From the cell containing the given text, extract its center point as [x, y] coordinate. 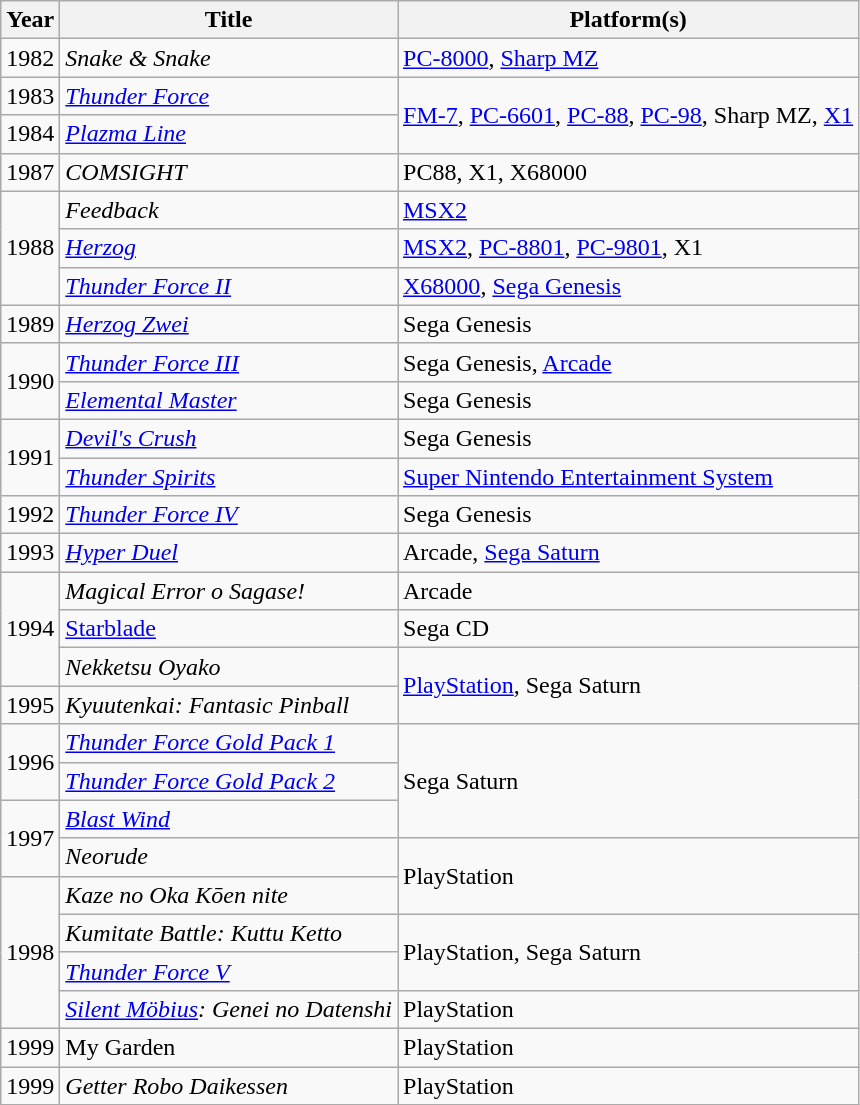
Silent Möbius: Genei no Datenshi [229, 1009]
1991 [30, 457]
1984 [30, 134]
Blast Wind [229, 819]
1982 [30, 58]
MSX2, PC-8801, PC-9801, X1 [628, 248]
1990 [30, 381]
1994 [30, 629]
1989 [30, 324]
1995 [30, 705]
Magical Error o Sagase! [229, 591]
PC-8000, Sharp MZ [628, 58]
My Garden [229, 1047]
Nekketsu Oyako [229, 667]
Title [229, 20]
Devil's Crush [229, 438]
1998 [30, 952]
X68000, Sega Genesis [628, 286]
Sega Saturn [628, 781]
Thunder Force II [229, 286]
1997 [30, 838]
1996 [30, 762]
FM-7, PC-6601, PC-88, PC-98, Sharp MZ, X1 [628, 115]
Thunder Force V [229, 971]
Platform(s) [628, 20]
Thunder Spirits [229, 477]
Sega CD [628, 629]
Herzog [229, 248]
Kyuutenkai: Fantasic Pinball [229, 705]
1993 [30, 553]
1983 [30, 96]
Getter Robo Daikessen [229, 1085]
Year [30, 20]
Elemental Master [229, 400]
1992 [30, 515]
Thunder Force [229, 96]
COMSIGHT [229, 172]
Snake & Snake [229, 58]
Hyper Duel [229, 553]
Plazma Line [229, 134]
Kaze no Oka Kōen nite [229, 895]
Starblade [229, 629]
Sega Genesis, Arcade [628, 362]
Thunder Force Gold Pack 2 [229, 781]
Herzog Zwei [229, 324]
1987 [30, 172]
Neorude [229, 857]
Thunder Force III [229, 362]
Feedback [229, 210]
Kumitate Battle: Kuttu Ketto [229, 933]
1988 [30, 248]
MSX2 [628, 210]
Arcade, Sega Saturn [628, 553]
Arcade [628, 591]
PC88, X1, X68000 [628, 172]
Thunder Force Gold Pack 1 [229, 743]
Super Nintendo Entertainment System [628, 477]
Thunder Force IV [229, 515]
